Find where the given text appears and provide that cell's center as (X, Y) coordinate. 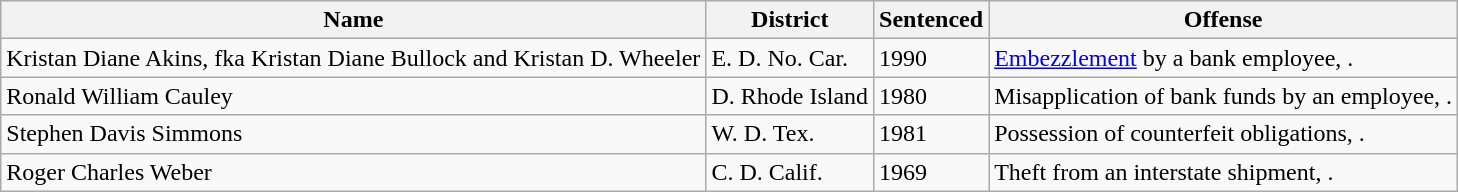
Possession of counterfeit obligations, . (1224, 134)
Theft from an interstate shipment, . (1224, 172)
District (790, 20)
Roger Charles Weber (354, 172)
C. D. Calif. (790, 172)
1981 (932, 134)
Misapplication of bank funds by an employee, . (1224, 96)
1969 (932, 172)
D. Rhode Island (790, 96)
1990 (932, 58)
W. D. Tex. (790, 134)
1980 (932, 96)
E. D. No. Car. (790, 58)
Stephen Davis Simmons (354, 134)
Kristan Diane Akins, fka Kristan Diane Bullock and Kristan D. Wheeler (354, 58)
Ronald William Cauley (354, 96)
Sentenced (932, 20)
Name (354, 20)
Embezzlement by a bank employee, . (1224, 58)
Offense (1224, 20)
